Capture the cell that displays the provided text and extract its (X, Y) central coordinate. 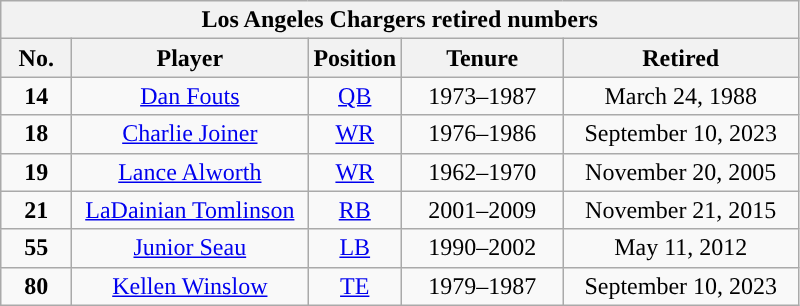
May 11, 2012 (681, 248)
19 (36, 172)
Tenure (482, 58)
Lance Alworth (190, 172)
Junior Seau (190, 248)
18 (36, 134)
1976–1986 (482, 134)
RB (355, 210)
14 (36, 96)
Retired (681, 58)
1979–1987 (482, 286)
November 20, 2005 (681, 172)
March 24, 1988 (681, 96)
1973–1987 (482, 96)
No. (36, 58)
LB (355, 248)
LaDainian Tomlinson (190, 210)
1962–1970 (482, 172)
Los Angeles Chargers retired numbers (400, 20)
Charlie Joiner (190, 134)
21 (36, 210)
80 (36, 286)
Position (355, 58)
Player (190, 58)
QB (355, 96)
Kellen Winslow (190, 286)
Dan Fouts (190, 96)
TE (355, 286)
55 (36, 248)
1990–2002 (482, 248)
November 21, 2015 (681, 210)
2001–2009 (482, 210)
